Pinpoint the cell where the given text exists, returning its [x, y] midpoint coordinate. 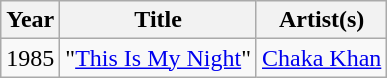
Year [30, 20]
Artist(s) [321, 20]
1985 [30, 58]
Title [158, 20]
Chaka Khan [321, 58]
"This Is My Night" [158, 58]
